Identify which cell holds the provided text, then report its [x, y] central coordinate. 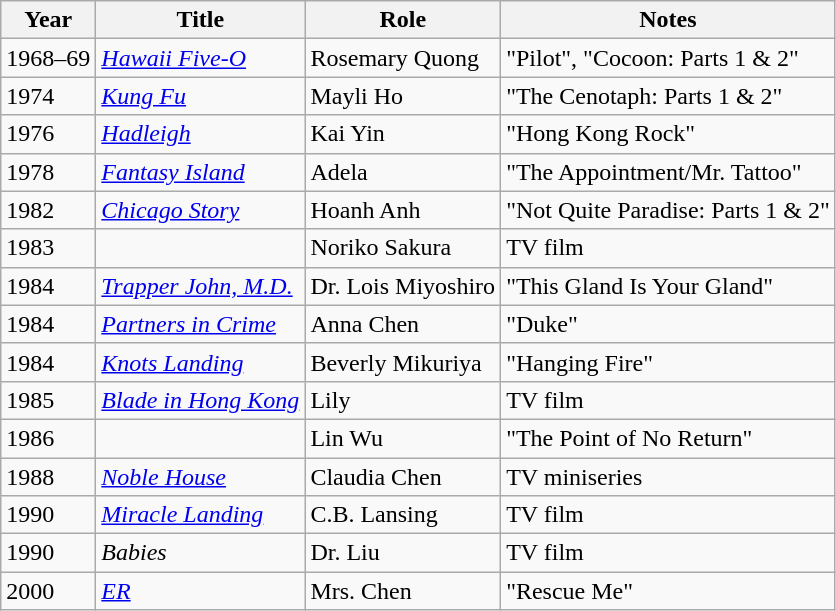
"Hanging Fire" [668, 362]
1985 [48, 400]
Kung Fu [200, 96]
"The Appointment/Mr. Tattoo" [668, 172]
Lily [403, 400]
Trapper John, M.D. [200, 286]
"Pilot", "Cocoon: Parts 1 & 2" [668, 58]
1976 [48, 134]
Miracle Landing [200, 515]
Year [48, 20]
Partners in Crime [200, 324]
Notes [668, 20]
ER [200, 591]
Rosemary Quong [403, 58]
1983 [48, 248]
1968–69 [48, 58]
2000 [48, 591]
Anna Chen [403, 324]
Lin Wu [403, 438]
1978 [48, 172]
Knots Landing [200, 362]
Title [200, 20]
"The Point of No Return" [668, 438]
Hadleigh [200, 134]
Hoanh Anh [403, 210]
C.B. Lansing [403, 515]
Babies [200, 553]
Fantasy Island [200, 172]
1974 [48, 96]
Noriko Sakura [403, 248]
"Duke" [668, 324]
Dr. Liu [403, 553]
Beverly Mikuriya [403, 362]
1982 [48, 210]
Adela [403, 172]
Mayli Ho [403, 96]
Chicago Story [200, 210]
Noble House [200, 477]
1986 [48, 438]
Hawaii Five-O [200, 58]
"Hong Kong Rock" [668, 134]
"This Gland Is Your Gland" [668, 286]
1988 [48, 477]
Kai Yin [403, 134]
Mrs. Chen [403, 591]
"The Cenotaph: Parts 1 & 2" [668, 96]
Claudia Chen [403, 477]
"Rescue Me" [668, 591]
Blade in Hong Kong [200, 400]
TV miniseries [668, 477]
"Not Quite Paradise: Parts 1 & 2" [668, 210]
Role [403, 20]
Dr. Lois Miyoshiro [403, 286]
